Find where the given text appears and provide that cell's center as [x, y] coordinate. 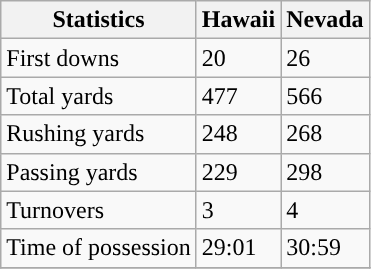
Rushing yards [99, 134]
477 [238, 96]
Hawaii [238, 20]
Passing yards [99, 172]
248 [238, 134]
3 [238, 210]
Nevada [325, 20]
Total yards [99, 96]
298 [325, 172]
Statistics [99, 20]
Turnovers [99, 210]
29:01 [238, 248]
30:59 [325, 248]
Time of possession [99, 248]
20 [238, 58]
First downs [99, 58]
229 [238, 172]
26 [325, 58]
566 [325, 96]
268 [325, 134]
4 [325, 210]
